For the text-containing cell, return its midpoint in (X, Y) coordinate format. 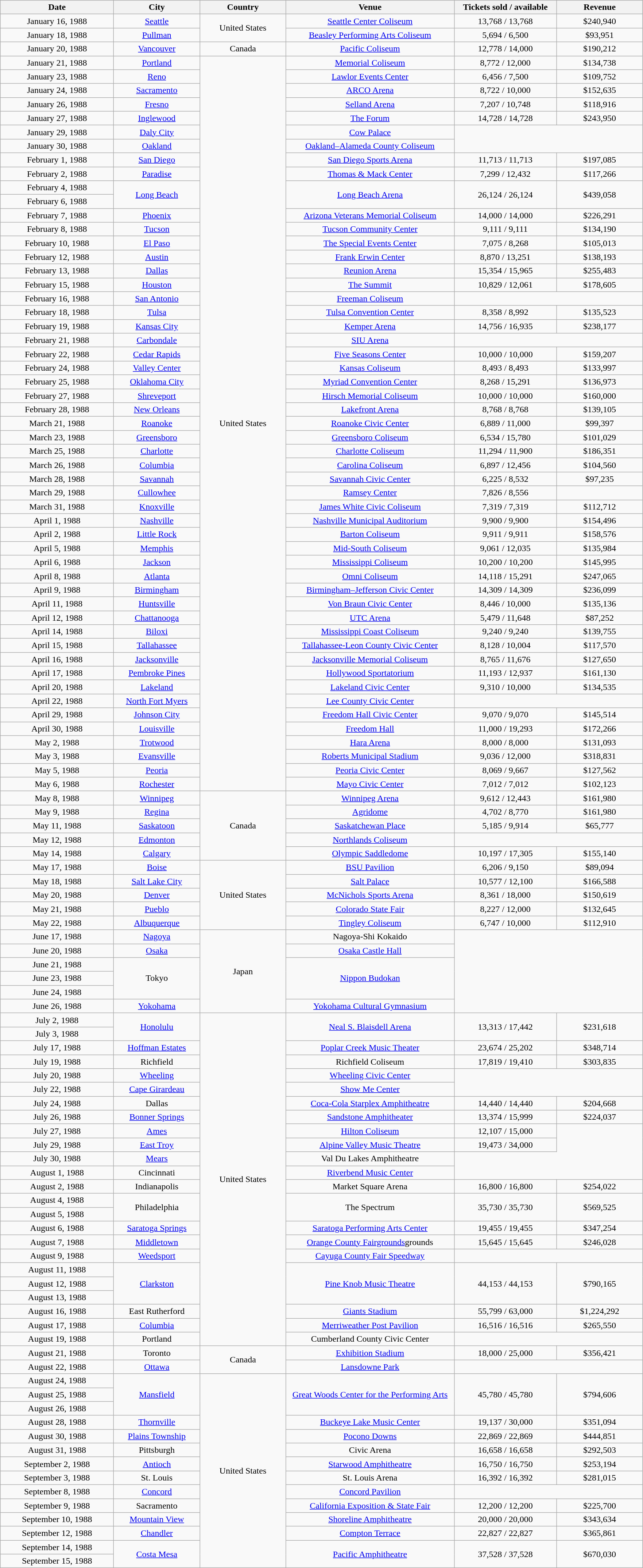
$794,606 (600, 1395)
9,111 / 9,111 (506, 229)
The Forum (370, 118)
9,911 / 9,911 (506, 534)
Roanoke (157, 424)
Hara Arena (370, 742)
Hollywood Sportatorium (370, 673)
Costa Mesa (157, 1554)
September 15, 1988 (57, 1561)
Vancouver (157, 49)
Civic Arena (370, 1450)
Albuquerque (157, 923)
Cumberland County Civic Center (370, 1339)
$238,177 (600, 326)
$97,235 (600, 479)
8,768 / 8,768 (506, 410)
Kemper Arena (370, 326)
Daly City (157, 132)
10,200 / 10,200 (506, 562)
Cow Palace (370, 132)
16,750 / 16,750 (506, 1464)
February 4, 1988 (57, 188)
August 21, 1988 (57, 1353)
6,206 / 9,150 (506, 867)
Pembroke Pines (157, 673)
22,869 / 22,869 (506, 1436)
Riverbend Music Center (370, 1173)
ARCO Arena (370, 90)
January 21, 1988 (57, 63)
$160,000 (600, 395)
$365,861 (600, 1533)
July 24, 1988 (57, 1103)
April 12, 1988 (57, 618)
July 30, 1988 (57, 1159)
February 21, 1988 (57, 340)
$154,496 (600, 520)
Regina (157, 812)
August 31, 1988 (57, 1450)
$109,752 (600, 77)
Great Woods Center for the Performing Arts (370, 1395)
Jackson (157, 562)
Pullman (157, 35)
California Exposition & State Fair (370, 1506)
July 3, 1988 (57, 1034)
May 17, 1988 (57, 867)
Concord (157, 1491)
$139,755 (600, 632)
The Summit (370, 285)
11,713 / 11,713 (506, 160)
Richfield (157, 1062)
55,799 / 63,000 (506, 1311)
April 30, 1988 (57, 729)
Country (243, 7)
$356,421 (600, 1353)
Winnipeg (157, 798)
Alpine Valley Music Theatre (370, 1145)
Tickets sold / available (506, 7)
March 28, 1988 (57, 479)
Pueblo (157, 909)
March 23, 1988 (57, 437)
Mears (157, 1159)
19,455 / 19,455 (506, 1228)
Charlotte Coliseum (370, 451)
August 13, 1988 (57, 1298)
Trotwood (157, 742)
16,516 / 16,516 (506, 1325)
9,036 / 12,000 (506, 756)
February 16, 1988 (57, 299)
Savannah Civic Center (370, 479)
August 28, 1988 (57, 1422)
$186,351 (600, 451)
February 8, 1988 (57, 229)
$303,835 (600, 1062)
$246,028 (600, 1242)
July 2, 1988 (57, 1020)
August 19, 1988 (57, 1339)
August 30, 1988 (57, 1436)
February 19, 1988 (57, 326)
5,479 / 11,648 (506, 618)
June 23, 1988 (57, 978)
May 18, 1988 (57, 881)
$204,668 (600, 1103)
Arizona Veterans Memorial Coliseum (370, 215)
Charlotte (157, 451)
16,800 / 16,800 (506, 1186)
Agridome (370, 812)
Reunion Arena (370, 271)
Long Beach (157, 195)
April 5, 1988 (57, 548)
Poplar Creek Music Theater (370, 1048)
July 17, 1988 (57, 1048)
August 5, 1988 (57, 1214)
Pocono Downs (370, 1436)
Lee County Civic Center (370, 701)
Paradise (157, 174)
11,294 / 11,900 (506, 451)
Beasley Performing Arts Coliseum (370, 35)
7,207 / 10,748 (506, 104)
23,674 / 25,202 (506, 1048)
8,128 / 10,004 (506, 645)
Long Beach Arena (370, 195)
$138,193 (600, 257)
Barton Coliseum (370, 534)
$145,995 (600, 562)
September 3, 1988 (57, 1478)
May 2, 1988 (57, 742)
$105,013 (600, 243)
8,870 / 13,251 (506, 257)
North Fort Myers (157, 701)
8,000 / 8,000 (506, 742)
19,473 / 34,000 (506, 1145)
August 17, 1988 (57, 1325)
8,493 / 8,493 (506, 368)
Greensboro Coliseum (370, 437)
Peoria (157, 770)
4,702 / 8,770 (506, 812)
Seattle Center Coliseum (370, 21)
$101,029 (600, 437)
January 20, 1988 (57, 49)
$152,635 (600, 90)
Roanoke Civic Center (370, 424)
Mid-South Coliseum (370, 548)
Edmonton (157, 839)
14,756 / 16,935 (506, 326)
September 12, 1988 (57, 1533)
44,153 / 44,153 (506, 1283)
Evansville (157, 756)
Louisville (157, 729)
Cullowhee (157, 493)
Pine Knob Music Theatre (370, 1283)
San Diego Sports Arena (370, 160)
August 6, 1988 (57, 1228)
August 16, 1988 (57, 1311)
Oakland–Alameda County Coliseum (370, 146)
8,361 / 18,000 (506, 895)
Birmingham (157, 590)
9,070 / 9,070 (506, 715)
$569,525 (600, 1207)
16,392 / 16,392 (506, 1478)
September 9, 1988 (57, 1506)
September 14, 1988 (57, 1547)
9,900 / 9,900 (506, 520)
Nashville Municipal Auditorium (370, 520)
Ramsey Center (370, 493)
September 10, 1988 (57, 1520)
Kansas City (157, 326)
$190,212 (600, 49)
BSU Pavilion (370, 867)
10,577 / 12,100 (506, 881)
8,227 / 12,000 (506, 909)
Cayuga County Fair Speedway (370, 1256)
13,313 / 17,442 (506, 1027)
$318,831 (600, 756)
Inglewood (157, 118)
$343,634 (600, 1520)
Carbondale (157, 340)
Wheeling Civic Center (370, 1076)
May 14, 1988 (57, 854)
April 17, 1988 (57, 673)
$118,916 (600, 104)
Shoreline Amphitheatre (370, 1520)
February 28, 1988 (57, 410)
$134,738 (600, 63)
Indianapolis (157, 1186)
June 20, 1988 (57, 951)
8,268 / 15,291 (506, 382)
February 25, 1988 (57, 382)
April 16, 1988 (57, 659)
St. Louis (157, 1478)
Nagoya-Shi Kokaido (370, 937)
The Spectrum (370, 1207)
Revenue (600, 7)
26,124 / 26,124 (506, 195)
Lawlor Events Center (370, 77)
Thomas & Mack Center (370, 174)
Nippon Budokan (370, 978)
$444,851 (600, 1436)
$265,550 (600, 1325)
September 2, 1988 (57, 1464)
$134,190 (600, 229)
Salt Palace (370, 881)
February 18, 1988 (57, 312)
UTC Arena (370, 618)
May 6, 1988 (57, 784)
Jacksonville Memorial Coliseum (370, 659)
$135,136 (600, 604)
March 29, 1988 (57, 493)
Hilton Coliseum (370, 1131)
$247,065 (600, 576)
Myriad Convention Center (370, 382)
Freedom Hall (370, 729)
February 27, 1988 (57, 395)
San Antonio (157, 299)
January 30, 1988 (57, 146)
$65,777 (600, 826)
June 24, 1988 (57, 992)
$348,714 (600, 1048)
14,440 / 14,440 (506, 1103)
March 21, 1988 (57, 424)
August 25, 1988 (57, 1395)
March 26, 1988 (57, 465)
$93,951 (600, 35)
$178,605 (600, 285)
Plains Township (157, 1436)
Concord Pavilion (370, 1491)
Tallahassee (157, 645)
8,765 / 11,676 (506, 659)
Tulsa (157, 312)
$104,560 (600, 465)
35,730 / 35,730 (506, 1207)
Toronto (157, 1353)
$254,022 (600, 1186)
Freedom Hall Civic Center (370, 715)
January 26, 1988 (57, 104)
10,829 / 12,061 (506, 285)
Yokohama (157, 1006)
9,061 / 12,035 (506, 548)
6,897 / 12,456 (506, 465)
September 8, 1988 (57, 1491)
$155,140 (600, 854)
June 17, 1988 (57, 937)
Tokyo (157, 978)
10,197 / 17,305 (506, 854)
Coca-Cola Starplex Amphitheatre (370, 1103)
East Rutherford (157, 1311)
$135,523 (600, 312)
July 22, 1988 (57, 1089)
$89,094 (600, 867)
Starwood Amphitheatre (370, 1464)
January 29, 1988 (57, 132)
July 19, 1988 (57, 1062)
8,722 / 10,000 (506, 90)
$136,973 (600, 382)
$133,997 (600, 368)
Sandstone Amphitheater (370, 1117)
6,456 / 7,500 (506, 77)
May 11, 1988 (57, 826)
$112,910 (600, 923)
Mansfield (157, 1395)
SIU Arena (370, 340)
Calgary (157, 854)
7,012 / 7,012 (506, 784)
$134,535 (600, 687)
Osaka (157, 951)
May 20, 1988 (57, 895)
16,658 / 16,658 (506, 1450)
Tulsa Convention Center (370, 312)
45,780 / 45,780 (506, 1395)
Antioch (157, 1464)
Hirsch Memorial Coliseum (370, 395)
Show Me Center (370, 1089)
June 21, 1988 (57, 964)
Kansas Coliseum (370, 368)
Birmingham–Jefferson Civic Center (370, 590)
14,728 / 14,728 (506, 118)
$224,037 (600, 1117)
April 15, 1988 (57, 645)
Japan (243, 971)
July 27, 1988 (57, 1131)
$197,085 (600, 160)
$240,940 (600, 21)
15,354 / 15,965 (506, 271)
Tallahassee-Leon County Civic Center (370, 645)
9,612 / 12,443 (506, 798)
Chattanooga (157, 618)
37,528 / 37,528 (506, 1554)
Lakeland Civic Center (370, 687)
Ottawa (157, 1367)
The Special Events Center (370, 243)
6,889 / 11,000 (506, 424)
April 20, 1988 (57, 687)
Johnson City (157, 715)
$790,165 (600, 1283)
$102,123 (600, 784)
$439,058 (600, 195)
Atlanta (157, 576)
Memphis (157, 548)
Orange County Fairgroundsgrounds (370, 1242)
7,075 / 8,268 (506, 243)
August 26, 1988 (57, 1408)
Middletown (157, 1242)
El Paso (157, 243)
McNichols Sports Arena (370, 895)
August 9, 1988 (57, 1256)
22,827 / 22,827 (506, 1533)
Selland Arena (370, 104)
May 3, 1988 (57, 756)
April 29, 1988 (57, 715)
Northlands Coliseum (370, 839)
Roberts Municipal Stadium (370, 756)
9,310 / 10,000 (506, 687)
Huntsville (157, 604)
$670,030 (600, 1554)
Peoria Civic Center (370, 770)
May 21, 1988 (57, 909)
Oklahoma City (157, 382)
Olympic Saddledome (370, 854)
Boise (157, 867)
$161,130 (600, 673)
Oakland (157, 146)
Reno (157, 77)
Hoffman Estates (157, 1048)
$150,619 (600, 895)
Weedsport (157, 1256)
$159,207 (600, 354)
Cedar Rapids (157, 354)
January 23, 1988 (57, 77)
Tingley Coliseum (370, 923)
Clarkston (157, 1283)
13,768 / 13,768 (506, 21)
February 7, 1988 (57, 215)
$99,397 (600, 424)
Saratoga Springs (157, 1228)
Mayo Civic Center (370, 784)
May 9, 1988 (57, 812)
$145,514 (600, 715)
Nagoya (157, 937)
12,778 / 14,000 (506, 49)
7,319 / 7,319 (506, 507)
Date (57, 7)
Thornville (157, 1422)
Merriweather Post Pavilion (370, 1325)
$347,254 (600, 1228)
Osaka Castle Hall (370, 951)
April 8, 1988 (57, 576)
Colorado State Fair (370, 909)
13,374 / 15,999 (506, 1117)
Honolulu (157, 1027)
February 12, 1988 (57, 257)
$226,291 (600, 215)
March 31, 1988 (57, 507)
$351,094 (600, 1422)
Saskatoon (157, 826)
Phoenix (157, 215)
Pacific Amphitheatre (370, 1554)
Valley Center (157, 368)
Savannah (157, 479)
19,137 / 30,000 (506, 1422)
St. Louis Arena (370, 1478)
9,240 / 9,240 (506, 632)
January 24, 1988 (57, 90)
Cape Girardeau (157, 1089)
$231,618 (600, 1027)
Fresno (157, 104)
Lakeland (157, 687)
Little Rock (157, 534)
San Diego (157, 160)
February 1, 1988 (57, 160)
Neal S. Blaisdell Arena (370, 1027)
8,069 / 9,667 (506, 770)
$1,224,292 (600, 1311)
May 8, 1988 (57, 798)
Nashville (157, 520)
11,000 / 19,293 (506, 729)
February 2, 1988 (57, 174)
Von Braun Civic Center (370, 604)
April 9, 1988 (57, 590)
12,107 / 15,000 (506, 1131)
Houston (157, 285)
14,000 / 14,000 (506, 215)
August 22, 1988 (57, 1367)
Rochester (157, 784)
Biloxi (157, 632)
Omni Coliseum (370, 576)
February 24, 1988 (57, 368)
Market Square Arena (370, 1186)
15,645 / 15,645 (506, 1242)
Mississippi Coliseum (370, 562)
7,299 / 12,432 (506, 174)
$255,483 (600, 271)
$132,645 (600, 909)
$117,266 (600, 174)
February 15, 1988 (57, 285)
New Orleans (157, 410)
$131,093 (600, 742)
8,446 / 10,000 (506, 604)
Saskatchewan Place (370, 826)
Buckeye Lake Music Center (370, 1422)
Tucson (157, 229)
Denver (157, 895)
February 10, 1988 (57, 243)
Exhibition Stadium (370, 1353)
$292,503 (600, 1450)
August 24, 1988 (57, 1381)
Cincinnati (157, 1173)
May 12, 1988 (57, 839)
Yokohama Cultural Gymnasium (370, 1006)
14,118 / 15,291 (506, 576)
Lansdowne Park (370, 1367)
Freeman Coliseum (370, 299)
April 1, 1988 (57, 520)
17,819 / 19,410 (506, 1062)
Jacksonville (157, 659)
Winnipeg Arena (370, 798)
Tucson Community Center (370, 229)
$127,562 (600, 770)
$127,650 (600, 659)
April 11, 1988 (57, 604)
5,694 / 6,500 (506, 35)
April 22, 1988 (57, 701)
8,772 / 12,000 (506, 63)
$135,984 (600, 548)
Compton Terrace (370, 1533)
March 25, 1988 (57, 451)
February 6, 1988 (57, 202)
January 18, 1988 (57, 35)
$139,105 (600, 410)
$166,588 (600, 881)
Wheeling (157, 1076)
Val Du Lakes Amphitheatre (370, 1159)
6,534 / 15,780 (506, 437)
East Troy (157, 1145)
April 6, 1988 (57, 562)
8,358 / 8,992 (506, 312)
Philadelphia (157, 1207)
$281,015 (600, 1478)
August 1, 1988 (57, 1173)
Knoxville (157, 507)
August 12, 1988 (57, 1283)
Pittsburgh (157, 1450)
City (157, 7)
Chandler (157, 1533)
$158,576 (600, 534)
James White Civic Coliseum (370, 507)
July 29, 1988 (57, 1145)
Salt Lake City (157, 881)
Mountain View (157, 1520)
April 2, 1988 (57, 534)
$243,950 (600, 118)
$253,194 (600, 1464)
Ames (157, 1131)
$172,266 (600, 729)
$112,712 (600, 507)
Pacific Coliseum (370, 49)
Austin (157, 257)
January 27, 1988 (57, 118)
Seattle (157, 21)
$117,570 (600, 645)
Venue (370, 7)
5,185 / 9,914 (506, 826)
12,200 / 12,200 (506, 1506)
May 5, 1988 (57, 770)
$225,700 (600, 1506)
April 14, 1988 (57, 632)
August 4, 1988 (57, 1200)
Lakefront Arena (370, 410)
August 7, 1988 (57, 1242)
Carolina Coliseum (370, 465)
6,225 / 8,532 (506, 479)
Richfield Coliseum (370, 1062)
July 20, 1988 (57, 1076)
February 22, 1988 (57, 354)
18,000 / 25,000 (506, 1353)
January 16, 1988 (57, 21)
Greensboro (157, 437)
February 13, 1988 (57, 271)
20,000 / 20,000 (506, 1520)
Giants Stadium (370, 1311)
August 2, 1988 (57, 1186)
$236,099 (600, 590)
Saratoga Performing Arts Center (370, 1228)
May 22, 1988 (57, 923)
Shreveport (157, 395)
Five Seasons Center (370, 354)
Mississippi Coast Coliseum (370, 632)
Frank Erwin Center (370, 257)
14,309 / 14,309 (506, 590)
July 26, 1988 (57, 1117)
6,747 / 10,000 (506, 923)
August 11, 1988 (57, 1269)
Bonner Springs (157, 1117)
$87,252 (600, 618)
June 26, 1988 (57, 1006)
7,826 / 8,556 (506, 493)
11,193 / 12,937 (506, 673)
Memorial Coliseum (370, 63)
